Output the (X, Y) coordinate of the center of the cell containing the given text.  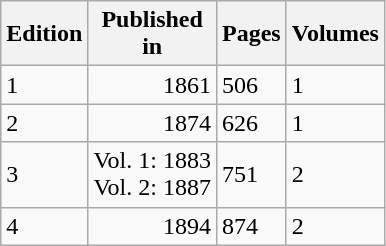
1874 (152, 123)
4 (44, 226)
874 (251, 226)
Volumes (335, 34)
Edition (44, 34)
626 (251, 123)
Vol. 1: 1883Vol. 2: 1887 (152, 174)
506 (251, 85)
Pages (251, 34)
3 (44, 174)
751 (251, 174)
1861 (152, 85)
Published in (152, 34)
1894 (152, 226)
